For the text-containing cell, return its midpoint in [X, Y] coordinate format. 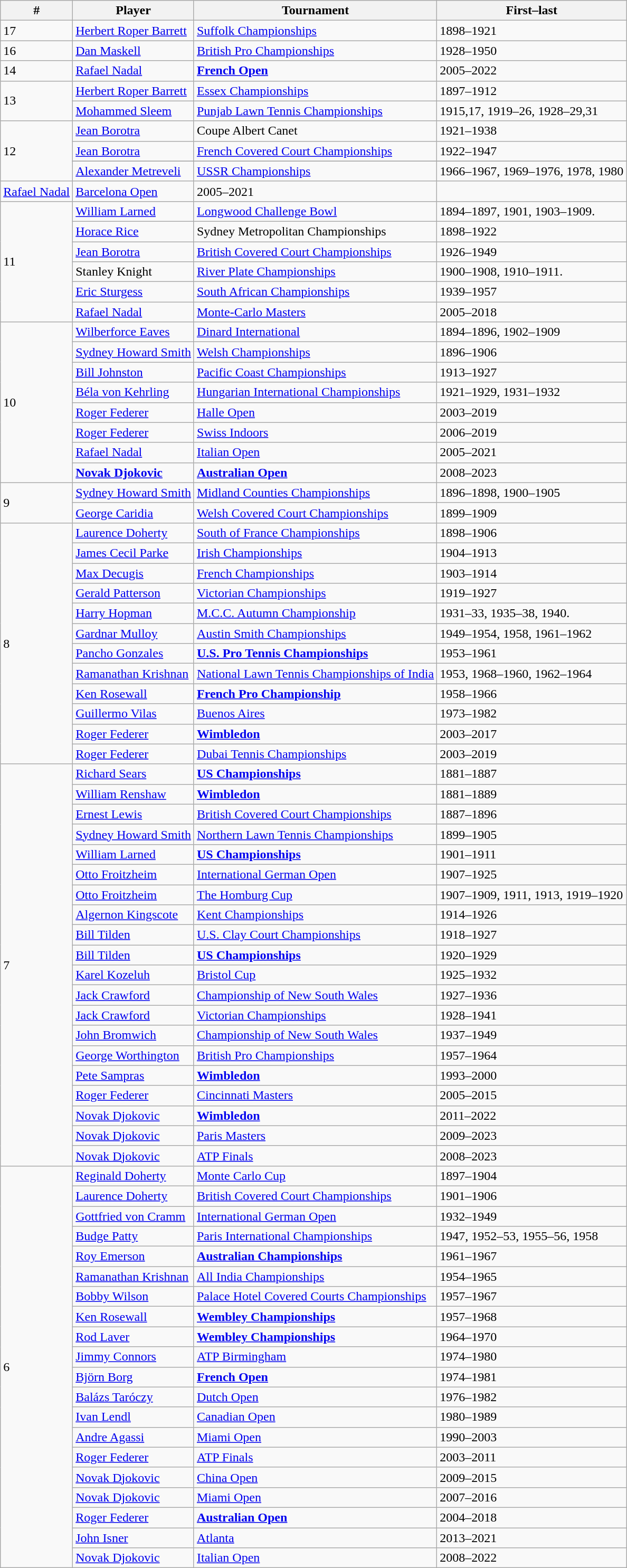
Gerald Patterson [134, 593]
1953–1961 [532, 654]
Bill Johnston [134, 372]
Welsh Championships [315, 352]
Stanley Knight [134, 272]
10 [37, 402]
Bristol Cup [315, 975]
1907–1925 [532, 874]
1932–1949 [532, 1216]
2009–2015 [532, 1477]
Longwood Challenge Bowl [315, 211]
1993–2000 [532, 1075]
U.S. Pro Tennis Championships [315, 654]
13 [37, 101]
2009–2023 [532, 1136]
1903–1914 [532, 573]
1964–1970 [532, 1337]
1881–1887 [532, 774]
16 [37, 51]
River Plate Championships [315, 272]
Midland Counties Championships [315, 493]
Eric Sturgess [134, 292]
Max Decugis [134, 573]
Hungarian International Championships [315, 392]
Paris International Championships [315, 1236]
M.C.C. Autumn Championship [315, 613]
1953, 1968–1960, 1962–1964 [532, 674]
All India Championships [315, 1277]
Roy Emerson [134, 1257]
1957–1964 [532, 1055]
1939–1957 [532, 292]
Béla von Kehrling [134, 392]
First–last [532, 11]
1914–1926 [532, 915]
2003–2017 [532, 734]
1896–1898, 1900–1905 [532, 493]
William Renshaw [134, 794]
Ernest Lewis [134, 814]
Algernon Kingscote [134, 915]
1901–1911 [532, 854]
2007–2016 [532, 1497]
1927–1936 [532, 995]
1937–1949 [532, 1035]
17 [37, 31]
Mohammed Sleem [134, 111]
2013–2021 [532, 1538]
Paris Masters [315, 1136]
Palace Hotel Covered Courts Championships [315, 1297]
Halle Open [315, 412]
2005–2022 [532, 71]
Northern Lawn Tennis Championships [315, 834]
1958–1966 [532, 694]
George Worthington [134, 1055]
Welsh Covered Court Championships [315, 513]
1974–1981 [532, 1377]
2005–2015 [532, 1095]
Harry Hopman [134, 613]
1954–1965 [532, 1277]
Andre Agassi [134, 1437]
1973–1982 [532, 714]
Ivan Lendl [134, 1417]
Buenos Aires [315, 714]
1949–1954, 1958, 1961–1962 [532, 634]
Rod Laver [134, 1337]
1915,17, 1919–26, 1928–29,31 [532, 111]
French Championships [315, 573]
1990–2003 [532, 1437]
1974–1980 [532, 1357]
1913–1927 [532, 372]
Barcelona Open [134, 191]
1904–1913 [532, 553]
China Open [315, 1477]
1926–1949 [532, 252]
Balázs Taróczy [134, 1397]
Pancho Gonzales [134, 654]
9 [37, 503]
1961–1967 [532, 1257]
11 [37, 261]
Monte-Carlo Masters [315, 312]
1957–1968 [532, 1317]
The Homburg Cup [315, 895]
National Lawn Tennis Championships of India [315, 674]
1894–1896, 1902–1909 [532, 332]
USSR Championships [315, 171]
John Isner [134, 1538]
2006–2019 [532, 432]
Suffolk Championships [315, 31]
Gottfried von Cramm [134, 1216]
Sydney Metropolitan Championships [315, 231]
Cincinnati Masters [315, 1095]
Wilberforce Eaves [134, 332]
1921–1938 [532, 131]
Björn Borg [134, 1377]
Guillermo Vilas [134, 714]
1925–1932 [532, 975]
1907–1909, 1911, 1913, 1919–1920 [532, 895]
Dan Maskell [134, 51]
2003–2011 [532, 1457]
1966–1967, 1969–1976, 1978, 1980 [532, 171]
1947, 1952–53, 1955–56, 1958 [532, 1236]
1897–1904 [532, 1176]
2005–2018 [532, 312]
Atlanta [315, 1538]
James Cecil Parke [134, 553]
Kent Championships [315, 915]
Tournament [315, 11]
1920–1929 [532, 955]
1957–1967 [532, 1297]
Punjab Lawn Tennis Championships [315, 111]
1899–1909 [532, 513]
1918–1927 [532, 935]
French Pro Championship [315, 694]
14 [37, 71]
French Covered Court Championships [315, 151]
Essex Championships [315, 91]
1897–1912 [532, 91]
Dutch Open [315, 1397]
# [37, 11]
Player [134, 11]
U.S. Clay Court Championships [315, 935]
Pete Sampras [134, 1075]
1901–1906 [532, 1196]
1887–1896 [532, 814]
Horace Rice [134, 231]
Australian Championships [315, 1257]
1898–1906 [532, 533]
South African Championships [315, 292]
Karel Kozeluh [134, 975]
Austin Smith Championships [315, 634]
Pacific Coast Championships [315, 372]
1881–1889 [532, 794]
12 [37, 151]
Monte Carlo Cup [315, 1176]
Gardnar Mulloy [134, 634]
South of France Championships [315, 533]
George Caridia [134, 513]
7 [37, 965]
2011–2022 [532, 1116]
ATP Birmingham [315, 1357]
1921–1929, 1931–1932 [532, 392]
1896–1906 [532, 352]
1928–1950 [532, 51]
1898–1921 [532, 31]
Bobby Wilson [134, 1297]
1894–1897, 1901, 1903–1909. [532, 211]
1898–1922 [532, 231]
1931–33, 1935–38, 1940. [532, 613]
2008–2022 [532, 1558]
Dubai Tennis Championships [315, 754]
1980–1989 [532, 1417]
Reginald Doherty [134, 1176]
Richard Sears [134, 774]
2004–2018 [532, 1517]
Swiss Indoors [315, 432]
Jimmy Connors [134, 1357]
1922–1947 [532, 151]
Irish Championships [315, 553]
6 [37, 1366]
John Bromwich [134, 1035]
1900–1908, 1910–1911. [532, 272]
1899–1905 [532, 834]
Alexander Metreveli [134, 171]
Dinard International [315, 332]
Coupe Albert Canet [315, 131]
8 [37, 643]
Canadian Open [315, 1417]
1976–1982 [532, 1397]
1919–1927 [532, 593]
1928–1941 [532, 1015]
Budge Patty [134, 1236]
